Output the (x, y) coordinate of the center of the cell containing the given text.  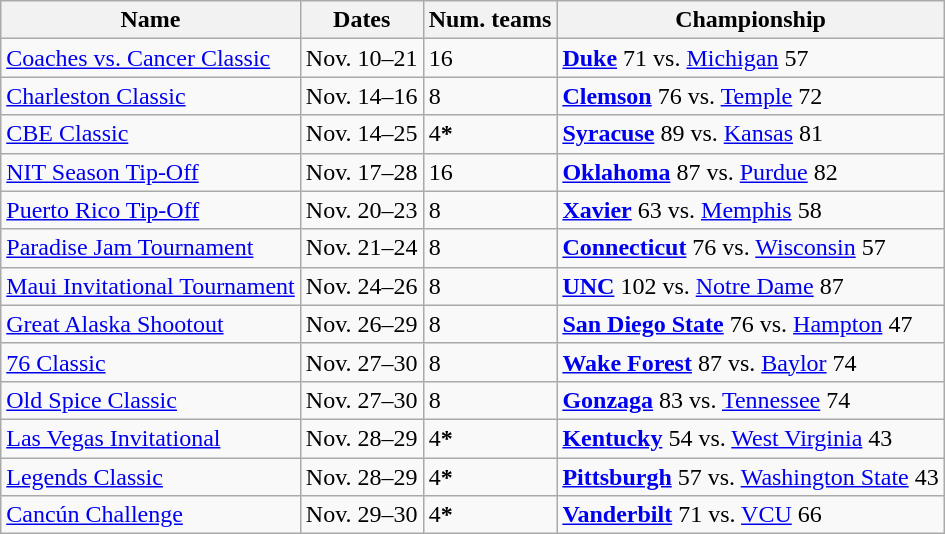
Cancún Challenge (151, 515)
Nov. 10–21 (362, 58)
Nov. 14–25 (362, 134)
San Diego State 76 vs. Hampton 47 (750, 324)
Nov. 17–28 (362, 172)
UNC 102 vs. Notre Dame 87 (750, 286)
Championship (750, 20)
Num. teams (490, 20)
Pittsburgh 57 vs. Washington State 43 (750, 477)
NIT Season Tip-Off (151, 172)
Charleston Classic (151, 96)
76 Classic (151, 362)
Nov. 24–26 (362, 286)
Name (151, 20)
Wake Forest 87 vs. Baylor 74 (750, 362)
Kentucky 54 vs. West Virginia 43 (750, 438)
Nov. 29–30 (362, 515)
Gonzaga 83 vs. Tennessee 74 (750, 400)
Old Spice Classic (151, 400)
Nov. 26–29 (362, 324)
CBE Classic (151, 134)
Legends Classic (151, 477)
Nov. 21–24 (362, 248)
Coaches vs. Cancer Classic (151, 58)
Great Alaska Shootout (151, 324)
Nov. 20–23 (362, 210)
Maui Invitational Tournament (151, 286)
Vanderbilt 71 vs. VCU 66 (750, 515)
Dates (362, 20)
Xavier 63 vs. Memphis 58 (750, 210)
Duke 71 vs. Michigan 57 (750, 58)
Puerto Rico Tip-Off (151, 210)
Connecticut 76 vs. Wisconsin 57 (750, 248)
Syracuse 89 vs. Kansas 81 (750, 134)
Paradise Jam Tournament (151, 248)
Las Vegas Invitational (151, 438)
Clemson 76 vs. Temple 72 (750, 96)
Nov. 14–16 (362, 96)
Oklahoma 87 vs. Purdue 82 (750, 172)
